Return [X, Y] of the center of cell containing provided text 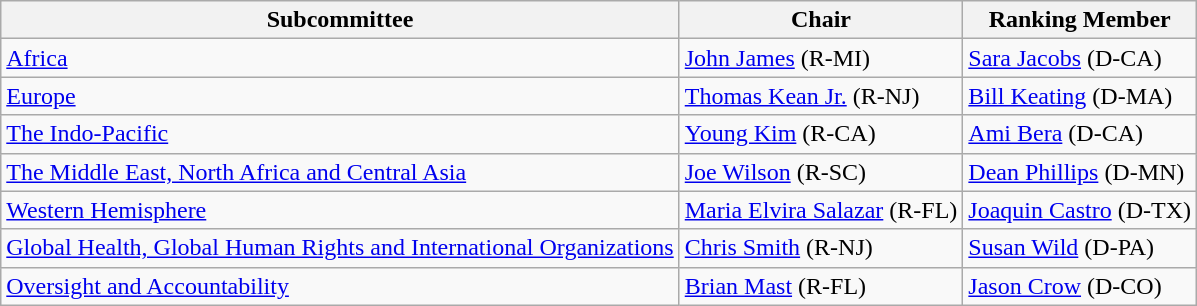
Thomas Kean Jr. (R-NJ) [821, 96]
Sara Jacobs (D-CA) [1080, 58]
Joe Wilson (R-SC) [821, 172]
John James (R-MI) [821, 58]
Chris Smith (R-NJ) [821, 248]
Dean Phillips (D-MN) [1080, 172]
Oversight and Accountability [340, 286]
Ranking Member [1080, 20]
The Middle East, North Africa and Central Asia [340, 172]
Subcommittee [340, 20]
Joaquin Castro (D-TX) [1080, 210]
Brian Mast (R-FL) [821, 286]
The Indo-Pacific [340, 134]
Africa [340, 58]
Ami Bera (D-CA) [1080, 134]
Europe [340, 96]
Maria Elvira Salazar (R-FL) [821, 210]
Young Kim (R-CA) [821, 134]
Western Hemisphere [340, 210]
Jason Crow (D-CO) [1080, 286]
Susan Wild (D-PA) [1080, 248]
Global Health, Global Human Rights and International Organizations [340, 248]
Bill Keating (D-MA) [1080, 96]
Chair [821, 20]
